Locate the cell with the specified text and output its [X, Y] center coordinate. 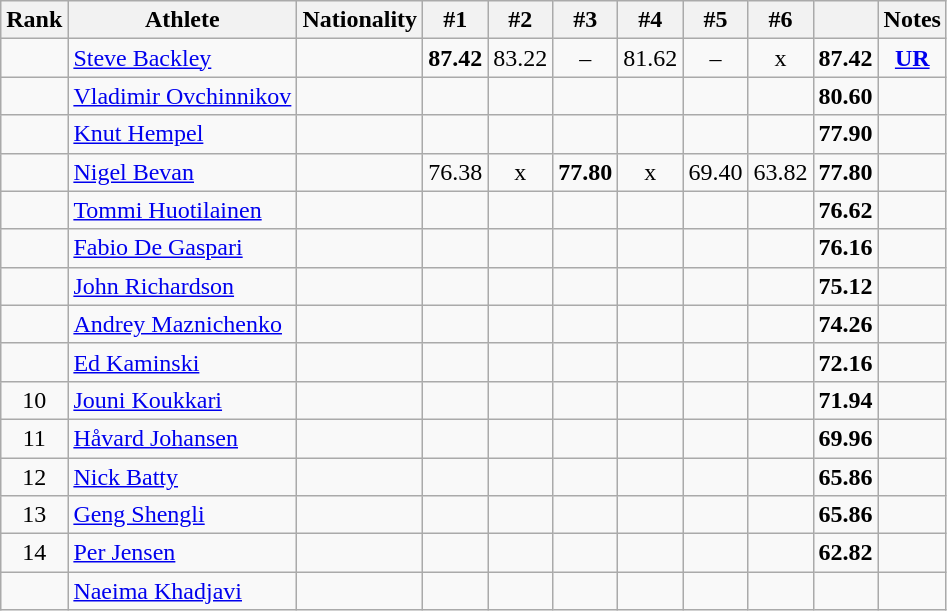
#3 [586, 20]
Nick Batty [182, 477]
71.94 [846, 400]
Andrey Maznichenko [182, 324]
11 [34, 438]
Naeima Khadjavi [182, 591]
Notes [912, 20]
74.26 [846, 324]
Fabio De Gaspari [182, 248]
Geng Shengli [182, 515]
Ed Kaminski [182, 362]
Knut Hempel [182, 134]
Steve Backley [182, 58]
#1 [456, 20]
UR [912, 58]
#6 [780, 20]
Jouni Koukkari [182, 400]
72.16 [846, 362]
10 [34, 400]
76.16 [846, 248]
Nigel Bevan [182, 172]
12 [34, 477]
81.62 [650, 58]
14 [34, 553]
77.90 [846, 134]
#4 [650, 20]
80.60 [846, 96]
13 [34, 515]
Rank [34, 20]
Tommi Huotilainen [182, 210]
76.62 [846, 210]
#5 [716, 20]
75.12 [846, 286]
63.82 [780, 172]
Vladimir Ovchinnikov [182, 96]
John Richardson [182, 286]
Athlete [182, 20]
Håvard Johansen [182, 438]
Per Jensen [182, 553]
69.40 [716, 172]
62.82 [846, 553]
Nationality [360, 20]
69.96 [846, 438]
#2 [520, 20]
76.38 [456, 172]
83.22 [520, 58]
